From the cell containing the given text, extract its center point as (x, y) coordinate. 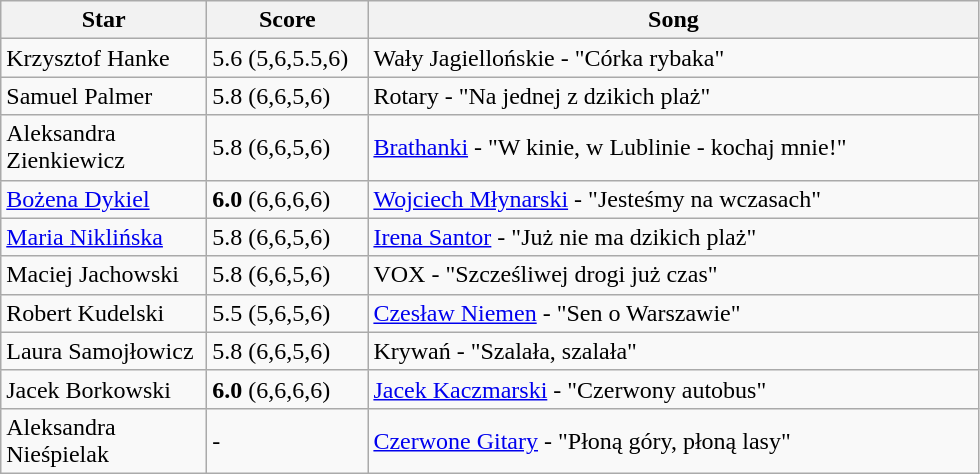
5.5 (5,6,5,6) (288, 313)
Score (288, 20)
Star (104, 20)
Krywań - "Szalała, szalała" (674, 351)
Samuel Palmer (104, 96)
Bożena Dykiel (104, 199)
Brathanki - "W kinie, w Lublinie - kochaj mnie!" (674, 148)
Jacek Kaczmarski - "Czerwony autobus" (674, 389)
Song (674, 20)
Czesław Niemen - "Sen o Warszawie" (674, 313)
Robert Kudelski (104, 313)
Aleksandra Zienkiewicz (104, 148)
Maria Niklińska (104, 237)
Irena Santor - "Już nie ma dzikich plaż" (674, 237)
Wojciech Młynarski - "Jesteśmy na wczasach" (674, 199)
5.6 (5,6,5.5,6) (288, 58)
Aleksandra Nieśpielak (104, 440)
Jacek Borkowski (104, 389)
- (288, 440)
Maciej Jachowski (104, 275)
Krzysztof Hanke (104, 58)
VOX - "Szcześliwej drogi już czas" (674, 275)
Rotary - "Na jednej z dzikich plaż" (674, 96)
Czerwone Gitary - "Płoną góry, płoną lasy" (674, 440)
Laura Samojłowicz (104, 351)
Wały Jagiellońskie - "Córka rybaka" (674, 58)
